Return the [X, Y] coordinate for the center point of the cell that contains the specified text.  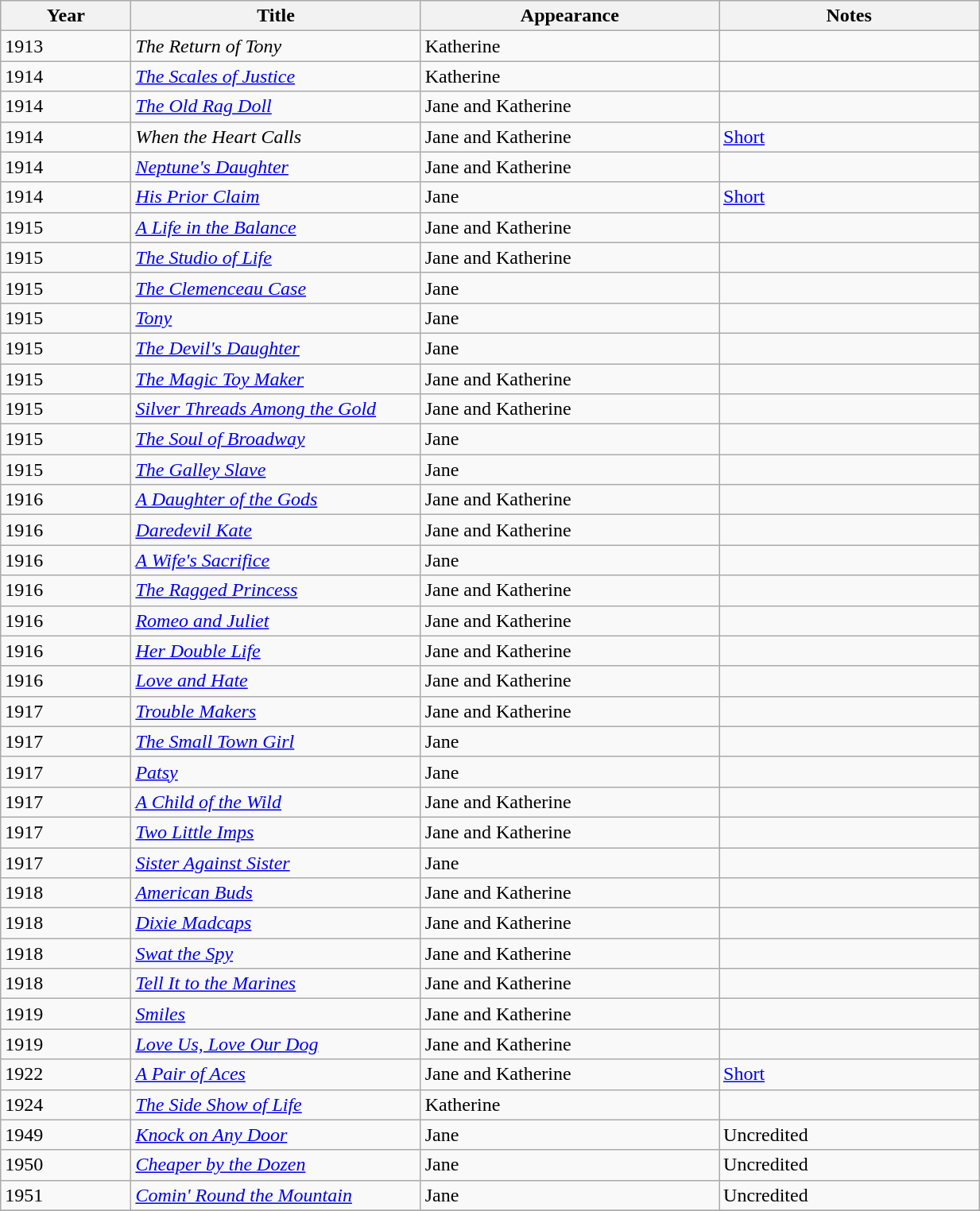
Neptune's Daughter [276, 167]
Silver Threads Among the Gold [276, 409]
1949 [66, 1135]
Comin' Round the Mountain [276, 1195]
Sister Against Sister [276, 862]
1913 [66, 46]
When the Heart Calls [276, 137]
Dixie Madcaps [276, 923]
Two Little Imps [276, 832]
1950 [66, 1165]
Tell It to the Marines [276, 984]
1922 [66, 1074]
The Ragged Princess [276, 590]
Appearance [569, 16]
A Daughter of the Gods [276, 500]
Year [66, 16]
The Galley Slave [276, 470]
A Pair of Aces [276, 1074]
Love and Hate [276, 681]
The Soul of Broadway [276, 439]
The Return of Tony [276, 46]
Knock on Any Door [276, 1135]
1951 [66, 1195]
1924 [66, 1105]
The Devil's Daughter [276, 348]
Notes [849, 16]
American Buds [276, 893]
A Life in the Balance [276, 227]
The Small Town Girl [276, 741]
Romeo and Juliet [276, 621]
Title [276, 16]
Her Double Life [276, 651]
Trouble Makers [276, 711]
The Side Show of Life [276, 1105]
His Prior Claim [276, 197]
Daredevil Kate [276, 530]
Patsy [276, 772]
The Magic Toy Maker [276, 379]
A Wife's Sacrifice [276, 560]
The Old Rag Doll [276, 106]
The Studio of Life [276, 257]
Cheaper by the Dozen [276, 1165]
Swat the Spy [276, 954]
Smiles [276, 1014]
The Scales of Justice [276, 76]
The Clemenceau Case [276, 288]
Love Us, Love Our Dog [276, 1044]
A Child of the Wild [276, 802]
Tony [276, 318]
